Provide the [x, y] coordinate of the cell's center where the given text is located.  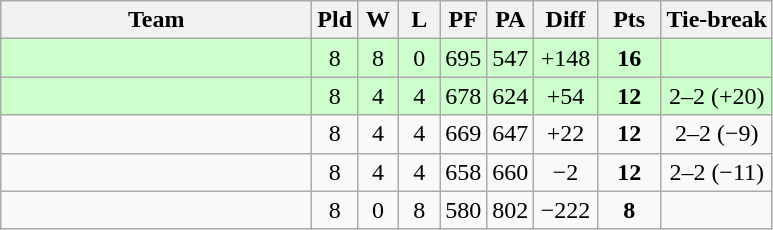
16 [629, 58]
Pts [629, 20]
802 [510, 210]
580 [464, 210]
658 [464, 172]
+54 [566, 96]
Tie-break [717, 20]
−222 [566, 210]
PF [464, 20]
PA [510, 20]
−2 [566, 172]
Team [156, 20]
Diff [566, 20]
Pld [335, 20]
2–2 (−11) [717, 172]
+22 [566, 134]
2–2 (−9) [717, 134]
695 [464, 58]
669 [464, 134]
660 [510, 172]
624 [510, 96]
547 [510, 58]
+148 [566, 58]
W [378, 20]
2–2 (+20) [717, 96]
647 [510, 134]
678 [464, 96]
L [420, 20]
